Return the [x, y] coordinate for the center point of the cell that contains the specified text.  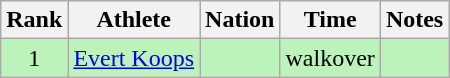
1 [34, 58]
Athlete [134, 20]
Evert Koops [134, 58]
walkover [330, 58]
Nation [240, 20]
Time [330, 20]
Rank [34, 20]
Notes [414, 20]
